From the cell containing the given text, extract its center point as [x, y] coordinate. 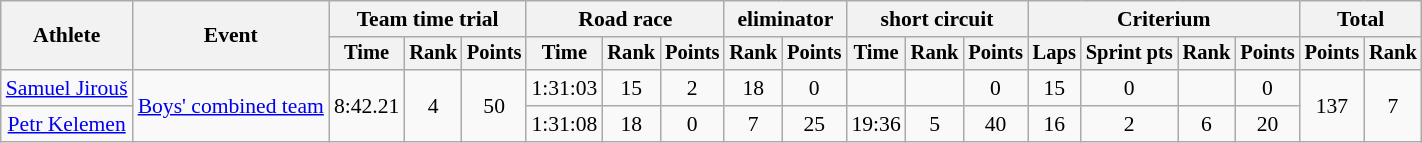
8:42.21 [366, 106]
1:31:08 [564, 124]
Total [1361, 19]
Event [231, 36]
25 [814, 124]
Criterium [1164, 19]
Petr Kelemen [67, 124]
Athlete [67, 36]
137 [1332, 106]
Sprint pts [1130, 54]
20 [1267, 124]
50 [494, 106]
1:31:03 [564, 88]
4 [433, 106]
Boys' combined team [231, 106]
eliminator [785, 19]
Laps [1054, 54]
5 [935, 124]
6 [1207, 124]
40 [995, 124]
short circuit [936, 19]
16 [1054, 124]
Team time trial [428, 19]
Road race [625, 19]
19:36 [876, 124]
Samuel Jirouš [67, 88]
